Return the (X, Y) coordinate for the center point of the cell that contains the specified text.  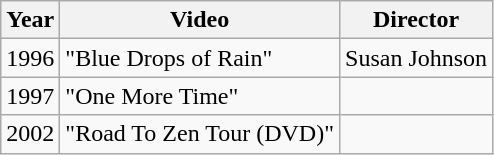
2002 (30, 134)
"Blue Drops of Rain" (200, 58)
"One More Time" (200, 96)
Video (200, 20)
"Road To Zen Tour (DVD)" (200, 134)
Director (416, 20)
1997 (30, 96)
Susan Johnson (416, 58)
Year (30, 20)
1996 (30, 58)
